Scan for the cell matching the given text and deliver its [X, Y] coordinate at center. 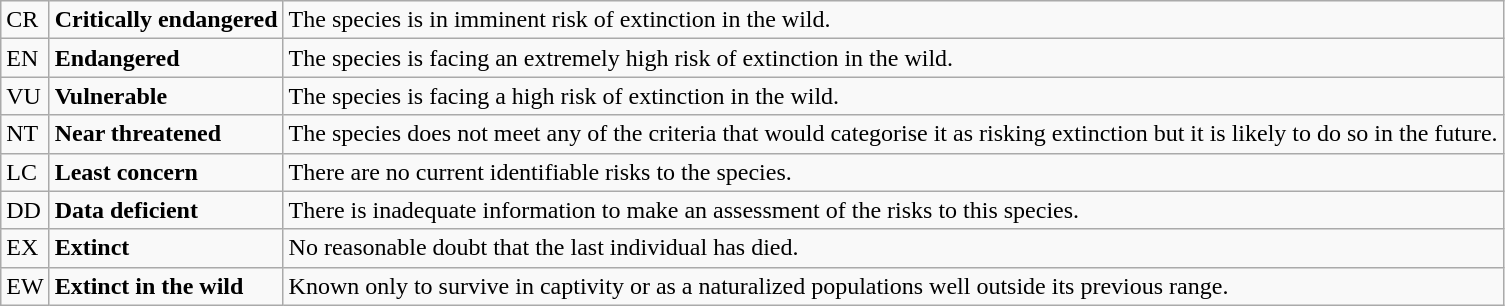
Critically endangered [166, 20]
VU [25, 96]
Known only to survive in captivity or as a naturalized populations well outside its previous range. [893, 286]
The species does not meet any of the criteria that would categorise it as risking extinction but it is likely to do so in the future. [893, 134]
Endangered [166, 58]
EN [25, 58]
Extinct [166, 248]
The species is facing a high risk of extinction in the wild. [893, 96]
Near threatened [166, 134]
Least concern [166, 172]
There is inadequate information to make an assessment of the risks to this species. [893, 210]
NT [25, 134]
CR [25, 20]
The species is facing an extremely high risk of extinction in the wild. [893, 58]
There are no current identifiable risks to the species. [893, 172]
Data deficient [166, 210]
No reasonable doubt that the last individual has died. [893, 248]
EW [25, 286]
DD [25, 210]
Vulnerable [166, 96]
The species is in imminent risk of extinction in the wild. [893, 20]
Extinct in the wild [166, 286]
EX [25, 248]
LC [25, 172]
